Search for the cell housing the specified text and yield its (X, Y) center coordinate. 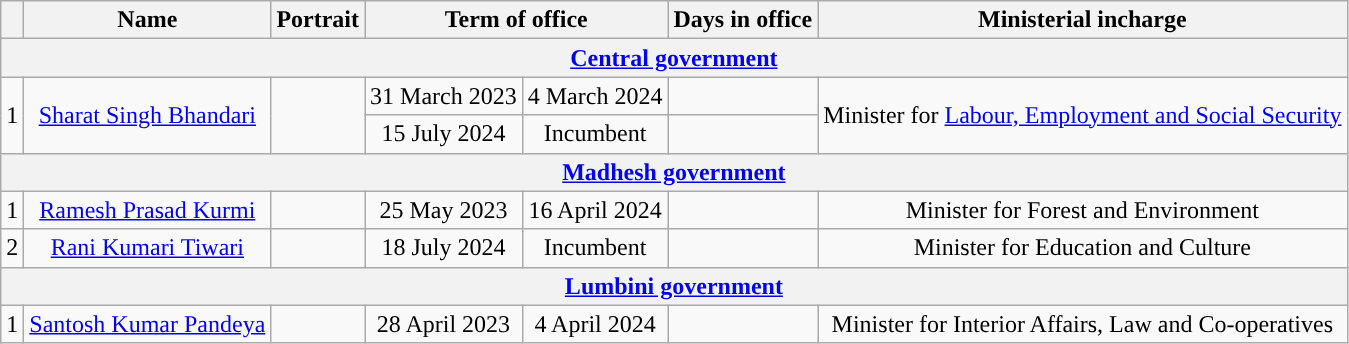
Minister for Forest and Environment (1082, 210)
Santosh Kumar Pandeya (148, 324)
Days in office (743, 20)
Ramesh Prasad Kurmi (148, 210)
15 July 2024 (444, 134)
4 April 2024 (595, 324)
Madhesh government (674, 172)
28 April 2023 (444, 324)
Rani Kumari Tiwari (148, 248)
Minister for Labour, Employment and Social Security (1082, 115)
Minister for Education and Culture (1082, 248)
25 May 2023 (444, 210)
31 March 2023 (444, 96)
16 April 2024 (595, 210)
Name (148, 20)
Portrait (318, 20)
18 July 2024 (444, 248)
Central government (674, 58)
Sharat Singh Bhandari (148, 115)
Lumbini government (674, 286)
Minister for Interior Affairs, Law and Co-operatives (1082, 324)
Term of office (516, 20)
Ministerial incharge (1082, 20)
4 March 2024 (595, 96)
2 (12, 248)
